From the cell containing the given text, extract its center point as [X, Y] coordinate. 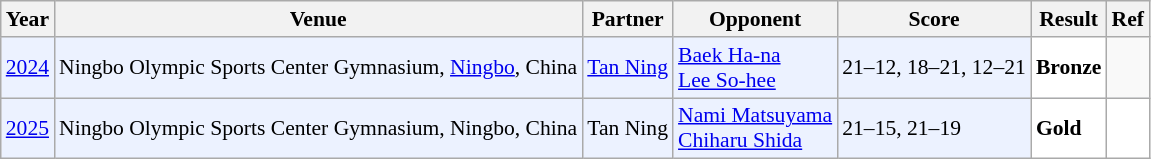
21–15, 21–19 [934, 128]
Score [934, 19]
Ref [1128, 19]
Gold [1069, 128]
Bronze [1069, 68]
Venue [318, 19]
Partner [628, 19]
21–12, 18–21, 12–21 [934, 68]
Opponent [755, 19]
Year [28, 19]
2025 [28, 128]
Baek Ha-na Lee So-hee [755, 68]
Nami Matsuyama Chiharu Shida [755, 128]
Result [1069, 19]
2024 [28, 68]
